Identify which cell holds the provided text, then report its (X, Y) central coordinate. 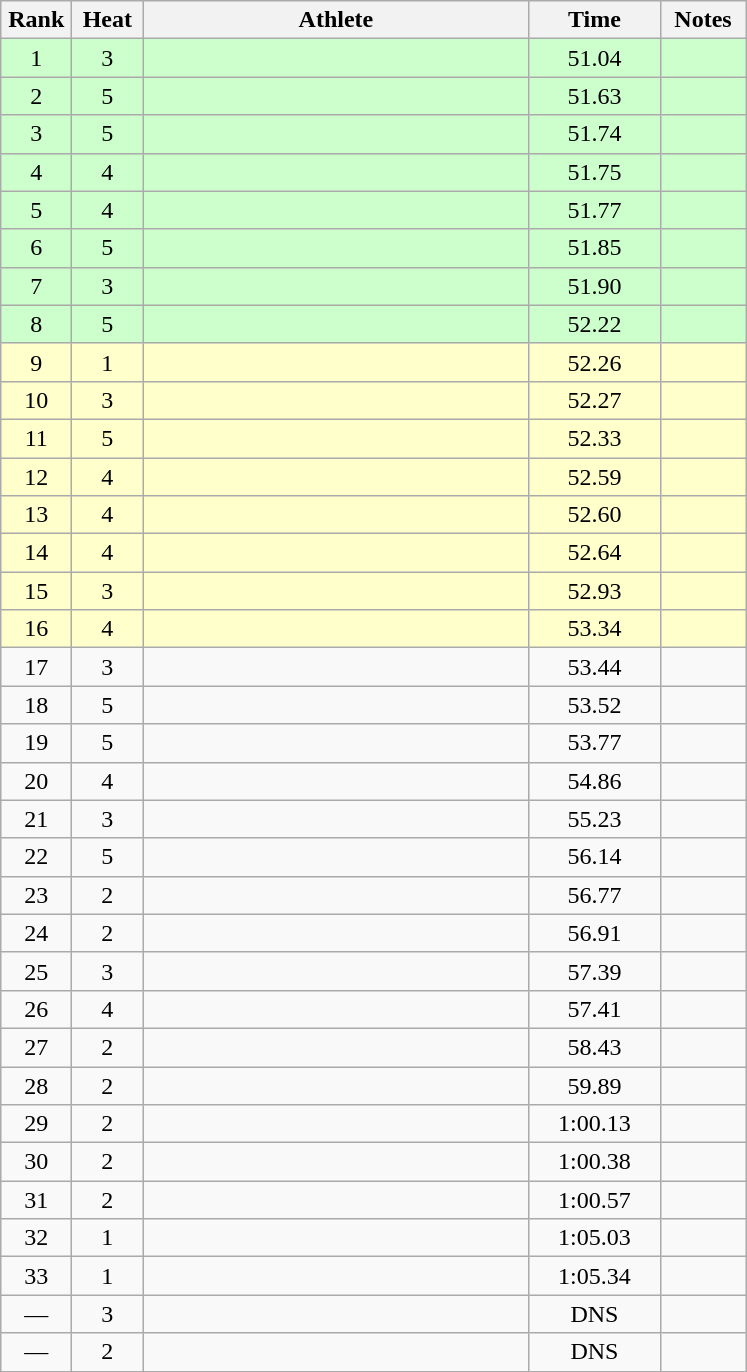
54.86 (594, 781)
52.59 (594, 477)
25 (36, 971)
55.23 (594, 819)
51.74 (594, 134)
Athlete (336, 20)
31 (36, 1200)
19 (36, 743)
56.77 (594, 895)
1:00.13 (594, 1124)
14 (36, 553)
53.44 (594, 667)
53.52 (594, 705)
58.43 (594, 1047)
24 (36, 933)
52.64 (594, 553)
51.85 (594, 248)
51.75 (594, 172)
9 (36, 362)
52.93 (594, 591)
Heat (108, 20)
33 (36, 1276)
52.60 (594, 515)
10 (36, 400)
22 (36, 857)
57.41 (594, 1009)
56.14 (594, 857)
59.89 (594, 1085)
21 (36, 819)
52.33 (594, 438)
6 (36, 248)
8 (36, 324)
13 (36, 515)
16 (36, 629)
23 (36, 895)
57.39 (594, 971)
52.22 (594, 324)
52.26 (594, 362)
51.90 (594, 286)
30 (36, 1162)
18 (36, 705)
26 (36, 1009)
17 (36, 667)
1:05.03 (594, 1238)
53.77 (594, 743)
52.27 (594, 400)
29 (36, 1124)
1:00.38 (594, 1162)
1:00.57 (594, 1200)
32 (36, 1238)
28 (36, 1085)
27 (36, 1047)
7 (36, 286)
Time (594, 20)
51.63 (594, 96)
Rank (36, 20)
56.91 (594, 933)
1:05.34 (594, 1276)
15 (36, 591)
20 (36, 781)
Notes (703, 20)
11 (36, 438)
51.77 (594, 210)
12 (36, 477)
53.34 (594, 629)
51.04 (594, 58)
